Detect which cell encompasses the target text, then output its (X, Y) center coordinate. 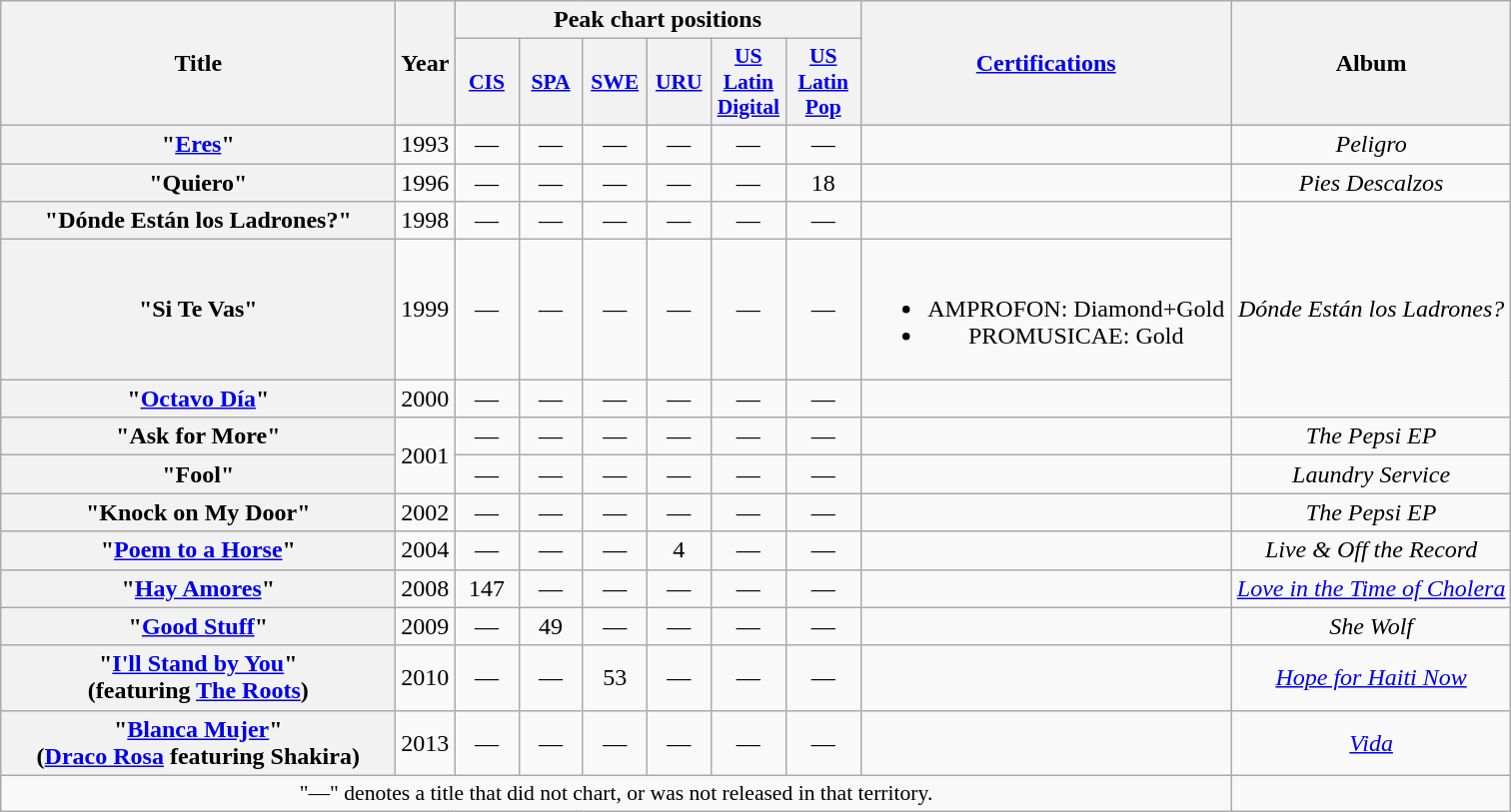
Title (198, 64)
SWE (615, 82)
USLatinDigital (748, 82)
2008 (426, 588)
Hope for Haiti Now (1371, 677)
"Poem to a Horse" (198, 550)
2002 (426, 512)
Laundry Service (1371, 474)
Peak chart positions (658, 20)
"Knock on My Door" (198, 512)
SPA (551, 82)
Album (1371, 64)
USLatinPop (823, 82)
AMPROFON: Diamond+GoldPROMUSICAE: Gold (1045, 310)
1996 (426, 183)
"Dónde Están los Ladrones?" (198, 221)
2009 (426, 626)
"Ask for More" (198, 436)
2004 (426, 550)
Vida (1371, 743)
"Eres" (198, 144)
"I'll Stand by You"(featuring The Roots) (198, 677)
1998 (426, 221)
Love in the Time of Cholera (1371, 588)
147 (487, 588)
"—" denotes a title that did not chart, or was not released in that territory. (617, 793)
49 (551, 626)
2000 (426, 399)
1993 (426, 144)
"Blanca Mujer"(Draco Rosa featuring Shakira) (198, 743)
She Wolf (1371, 626)
Year (426, 64)
Certifications (1045, 64)
2001 (426, 455)
18 (823, 183)
URU (679, 82)
Dónde Están los Ladrones? (1371, 310)
"Quiero" (198, 183)
Pies Descalzos (1371, 183)
CIS (487, 82)
2010 (426, 677)
"Hay Amores" (198, 588)
"Octavo Día" (198, 399)
53 (615, 677)
Peligro (1371, 144)
Live & Off the Record (1371, 550)
1999 (426, 310)
"Fool" (198, 474)
"Si Te Vas" (198, 310)
2013 (426, 743)
4 (679, 550)
"Good Stuff" (198, 626)
